Return the [X, Y] coordinate for the center point of the cell that contains the specified text.  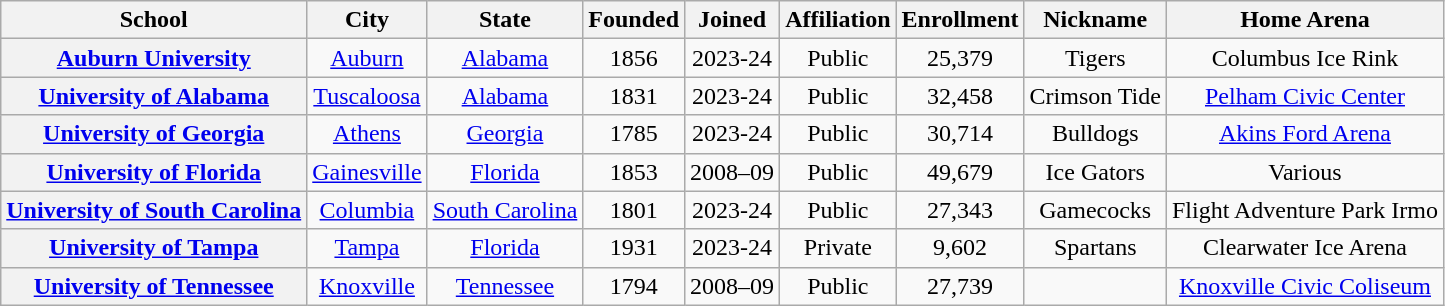
1794 [634, 286]
Georgia [505, 134]
27,739 [960, 286]
Tennessee [505, 286]
Akins Ford Arena [1304, 134]
Auburn University [154, 58]
1801 [634, 210]
School [154, 20]
University of Tennessee [154, 286]
32,458 [960, 96]
27,343 [960, 210]
Tampa [367, 248]
1856 [634, 58]
1785 [634, 134]
University of Alabama [154, 96]
Gamecocks [1095, 210]
Tigers [1095, 58]
University of South Carolina [154, 210]
Columbia [367, 210]
Bulldogs [1095, 134]
Knoxville [367, 286]
Spartans [1095, 248]
South Carolina [505, 210]
1853 [634, 172]
City [367, 20]
Pelham Civic Center [1304, 96]
Founded [634, 20]
Athens [367, 134]
State [505, 20]
1831 [634, 96]
Crimson Tide [1095, 96]
Tuscaloosa [367, 96]
Gainesville [367, 172]
Knoxville Civic Coliseum [1304, 286]
Home Arena [1304, 20]
Columbus Ice Rink [1304, 58]
Enrollment [960, 20]
30,714 [960, 134]
25,379 [960, 58]
Auburn [367, 58]
Joined [732, 20]
Private [838, 248]
Various [1304, 172]
9,602 [960, 248]
University of Tampa [154, 248]
Affiliation [838, 20]
1931 [634, 248]
Clearwater Ice Arena [1304, 248]
Flight Adventure Park Irmo [1304, 210]
University of Florida [154, 172]
University of Georgia [154, 134]
Nickname [1095, 20]
49,679 [960, 172]
Ice Gators [1095, 172]
